Determine the [X, Y] coordinate at the center of the cell enclosing the given text.  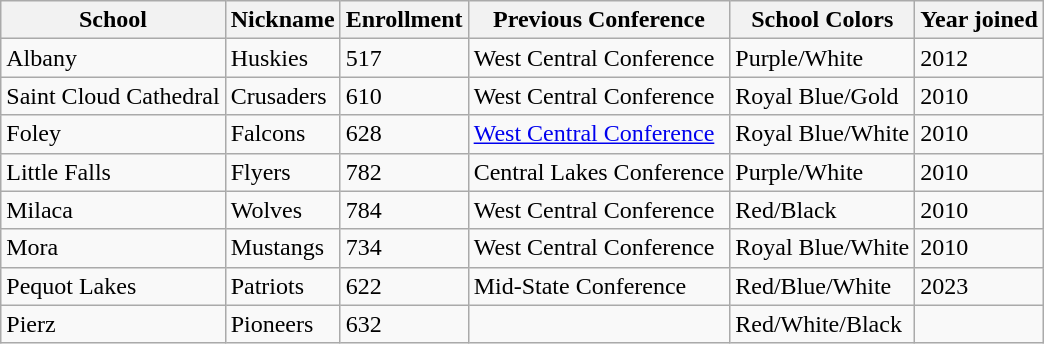
Mid-State Conference [599, 286]
Pioneers [282, 324]
Mora [113, 248]
Patriots [282, 286]
734 [404, 248]
628 [404, 134]
Falcons [282, 134]
Nickname [282, 20]
Previous Conference [599, 20]
Flyers [282, 172]
517 [404, 58]
Albany [113, 58]
Saint Cloud Cathedral [113, 96]
Royal Blue/Gold [822, 96]
School [113, 20]
Year joined [980, 20]
Red/White/Black [822, 324]
Mustangs [282, 248]
Little Falls [113, 172]
Pierz [113, 324]
Enrollment [404, 20]
2023 [980, 286]
782 [404, 172]
Red/Blue/White [822, 286]
Huskies [282, 58]
Wolves [282, 210]
Red/Black [822, 210]
610 [404, 96]
Crusaders [282, 96]
2012 [980, 58]
622 [404, 286]
Milaca [113, 210]
784 [404, 210]
Pequot Lakes [113, 286]
Foley [113, 134]
632 [404, 324]
School Colors [822, 20]
Central Lakes Conference [599, 172]
